Search for the cell housing the specified text and yield its [X, Y] center coordinate. 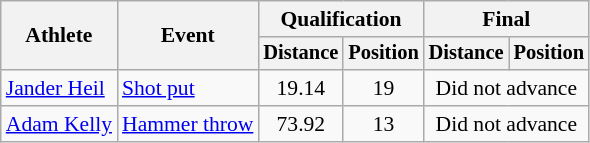
13 [383, 124]
Jander Heil [59, 88]
Athlete [59, 36]
19.14 [300, 88]
19 [383, 88]
Final [506, 19]
Shot put [188, 88]
Adam Kelly [59, 124]
73.92 [300, 124]
Qualification [340, 19]
Hammer throw [188, 124]
Event [188, 36]
